Detect which cell encompasses the target text, then output its [x, y] center coordinate. 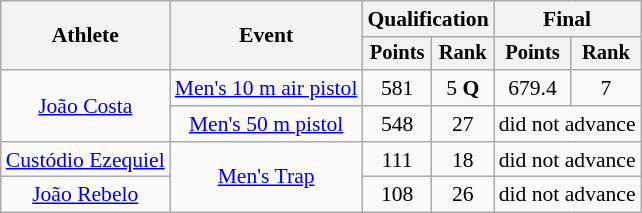
João Rebelo [86, 195]
26 [463, 195]
Custódio Ezequiel [86, 160]
Athlete [86, 36]
27 [463, 124]
679.4 [532, 88]
548 [396, 124]
Event [266, 36]
Men's 50 m pistol [266, 124]
Men's Trap [266, 178]
7 [606, 88]
5 Q [463, 88]
João Costa [86, 106]
108 [396, 195]
18 [463, 160]
581 [396, 88]
111 [396, 160]
Final [568, 19]
Men's 10 m air pistol [266, 88]
Qualification [428, 19]
